Scan for the cell matching the given text and deliver its [X, Y] coordinate at center. 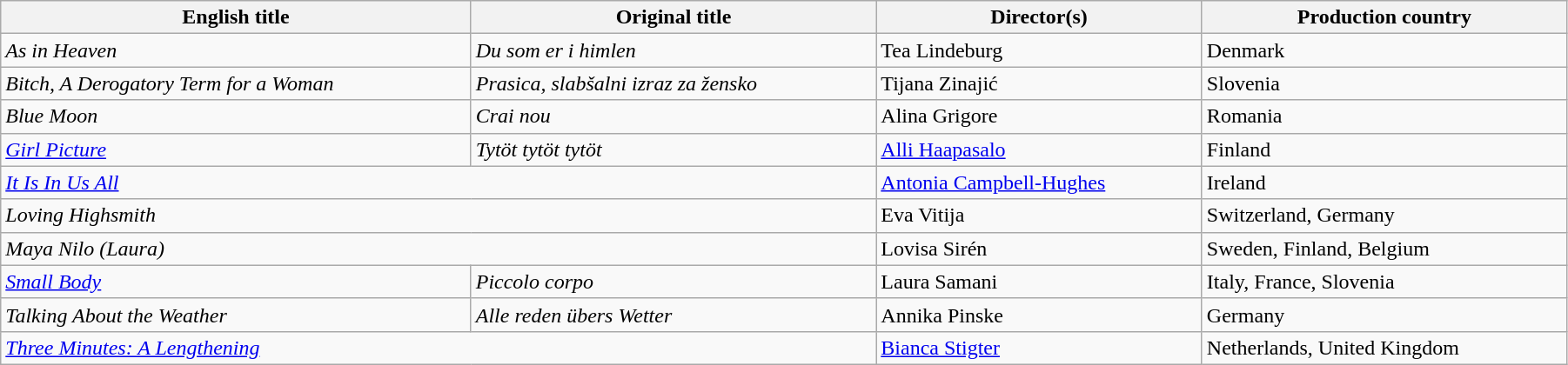
Three Minutes: A Lengthening [439, 348]
Small Body [236, 282]
Alli Haapasalo [1039, 149]
Denmark [1384, 50]
Romania [1384, 116]
Loving Highsmith [439, 216]
Tijana Zinajić [1039, 83]
Antonia Campbell-Hughes [1039, 182]
Production country [1384, 17]
Eva Vitija [1039, 216]
Netherlands, United Kingdom [1384, 348]
Maya Nilo (Laura) [439, 249]
Finland [1384, 149]
Blue Moon [236, 116]
Girl Picture [236, 149]
Switzerland, Germany [1384, 216]
Talking About the Weather [236, 315]
Bitch, A Derogatory Term for a Woman [236, 83]
Alle reden übers Wetter [673, 315]
Director(s) [1039, 17]
Slovenia [1384, 83]
Ireland [1384, 182]
It Is In Us All [439, 182]
Italy, France, Slovenia [1384, 282]
Prasica, slabšalni izraz za žensko [673, 83]
English title [236, 17]
Sweden, Finland, Belgium [1384, 249]
Du som er i himlen [673, 50]
Lovisa Sirén [1039, 249]
Original title [673, 17]
Germany [1384, 315]
Alina Grigore [1039, 116]
Annika Pinske [1039, 315]
Tea Lindeburg [1039, 50]
Laura Samani [1039, 282]
Crai nou [673, 116]
As in Heaven [236, 50]
Piccolo corpo [673, 282]
Tytöt tytöt tytöt [673, 149]
Bianca Stigter [1039, 348]
